Identify which cell holds the provided text, then report its [X, Y] central coordinate. 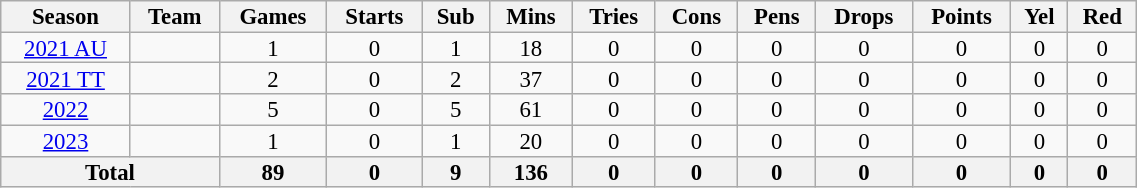
2021 TT [66, 78]
Cons [696, 16]
136 [530, 172]
89 [273, 172]
2023 [66, 140]
Yel [1040, 16]
18 [530, 48]
Red [1102, 16]
Points [962, 16]
2022 [66, 110]
Pens [777, 16]
Games [273, 16]
Tries [613, 16]
Drops [864, 16]
Mins [530, 16]
Starts [374, 16]
Total [110, 172]
Sub [456, 16]
37 [530, 78]
20 [530, 140]
61 [530, 110]
2021 AU [66, 48]
Team [174, 16]
Season [66, 16]
9 [456, 172]
